Return the (X, Y) coordinate for the center point of the cell that contains the specified text.  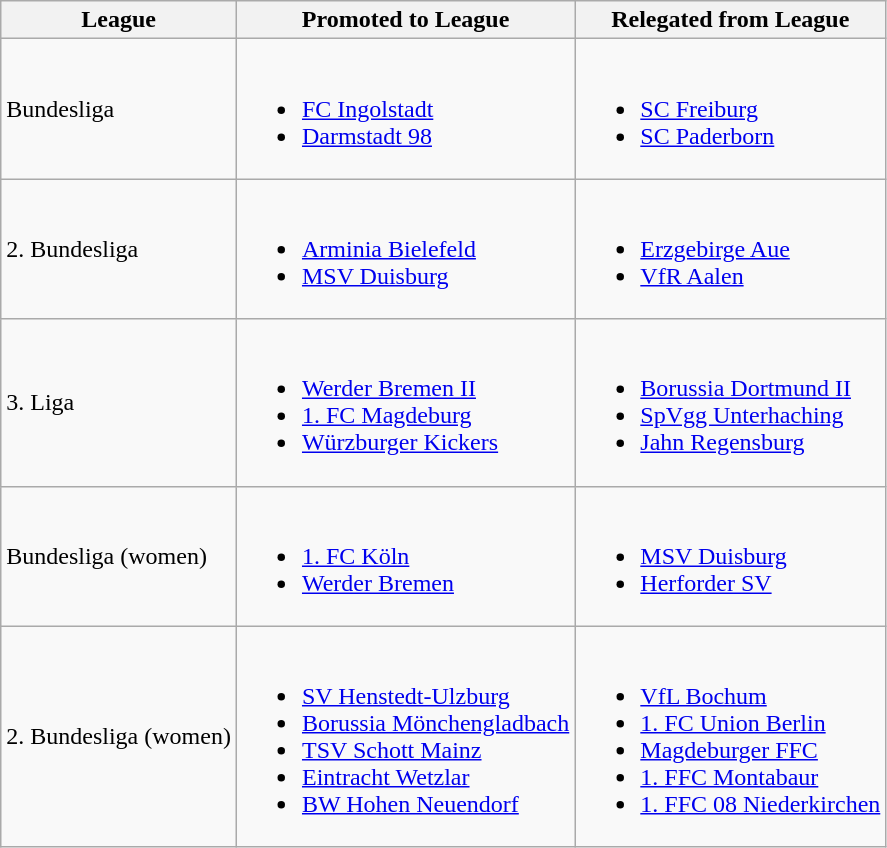
Bundesliga (119, 109)
Promoted to League (405, 20)
Werder Bremen II1. FC MagdeburgWürzburger Kickers (405, 402)
Relegated from League (730, 20)
MSV DuisburgHerforder SV (730, 556)
Erzgebirge AueVfR Aalen (730, 249)
1. FC KölnWerder Bremen (405, 556)
SC FreiburgSC Paderborn (730, 109)
VfL Bochum1. FC Union BerlinMagdeburger FFC1. FFC Montabaur1. FFC 08 Niederkirchen (730, 736)
Borussia Dortmund IISpVgg UnterhachingJahn Regensburg (730, 402)
SV Henstedt-UlzburgBorussia MönchengladbachTSV Schott MainzEintracht WetzlarBW Hohen Neuendorf (405, 736)
League (119, 20)
3. Liga (119, 402)
Arminia BielefeldMSV Duisburg (405, 249)
2. Bundesliga (119, 249)
2. Bundesliga (women) (119, 736)
Bundesliga (women) (119, 556)
FC IngolstadtDarmstadt 98 (405, 109)
